Detect which cell encompasses the target text, then output its (x, y) center coordinate. 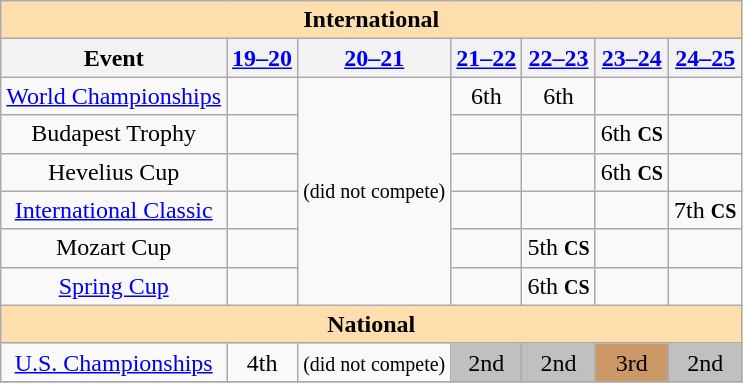
World Championships (114, 96)
3rd (632, 362)
U.S. Championships (114, 362)
19–20 (262, 58)
21–22 (486, 58)
Hevelius Cup (114, 172)
Mozart Cup (114, 248)
7th CS (704, 210)
National (372, 324)
Event (114, 58)
22–23 (558, 58)
5th CS (558, 248)
Spring Cup (114, 286)
International (372, 20)
23–24 (632, 58)
24–25 (704, 58)
International Classic (114, 210)
4th (262, 362)
20–21 (374, 58)
Budapest Trophy (114, 134)
